Return the (X, Y) coordinate for the center point of the cell that contains the specified text.  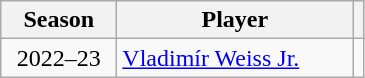
2022–23 (59, 58)
Player (235, 20)
Vladimír Weiss Jr. (235, 58)
Season (59, 20)
